Return the [X, Y] coordinate for the center point of the cell that contains the specified text.  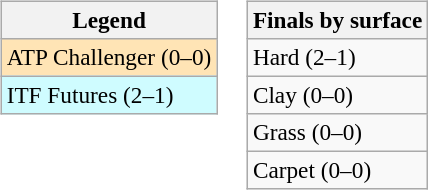
Clay (0–0) [337, 95]
Grass (0–0) [337, 133]
ITF Futures (2–1) [108, 95]
Carpet (0–0) [337, 171]
Finals by surface [337, 20]
ATP Challenger (0–0) [108, 57]
Legend [108, 20]
Hard (2–1) [337, 57]
